Output the (X, Y) coordinate of the center of the cell containing the given text.  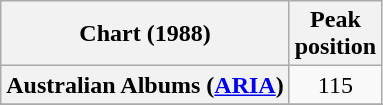
Australian Albums (ARIA) (145, 85)
Chart (1988) (145, 34)
Peakposition (335, 34)
115 (335, 85)
